Identify which cell holds the provided text, then report its (x, y) central coordinate. 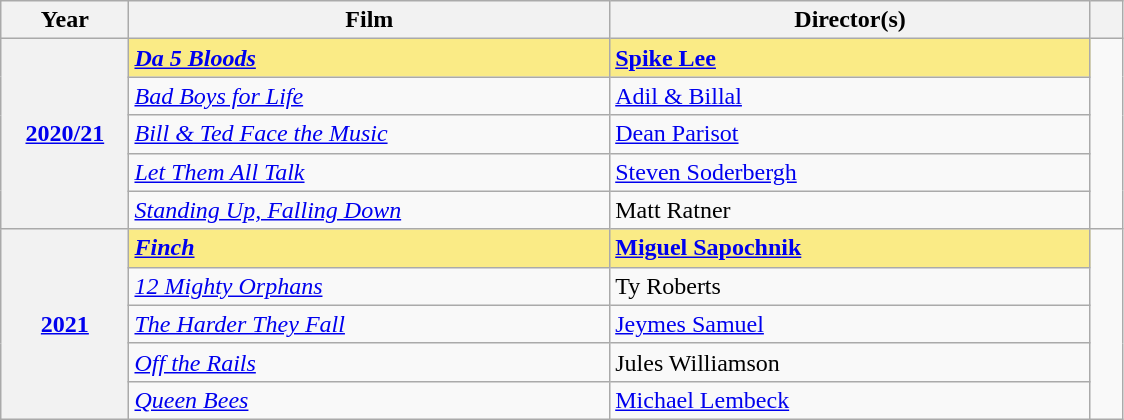
Adil & Billal (850, 96)
Miguel Sapochnik (850, 248)
Dean Parisot (850, 134)
Ty Roberts (850, 286)
2020/21 (65, 134)
Bad Boys for Life (370, 96)
Matt Ratner (850, 210)
2021 (65, 324)
Michael Lembeck (850, 400)
Da 5 Bloods (370, 58)
Standing Up, Falling Down (370, 210)
Let Them All Talk (370, 172)
Queen Bees (370, 400)
Jeymes Samuel (850, 324)
Film (370, 20)
12 Mighty Orphans (370, 286)
Off the Rails (370, 362)
Bill & Ted Face the Music (370, 134)
Finch (370, 248)
The Harder They Fall (370, 324)
Spike Lee (850, 58)
Steven Soderbergh (850, 172)
Jules Williamson (850, 362)
Year (65, 20)
Director(s) (850, 20)
